Pinpoint the cell where the given text exists, returning its (x, y) midpoint coordinate. 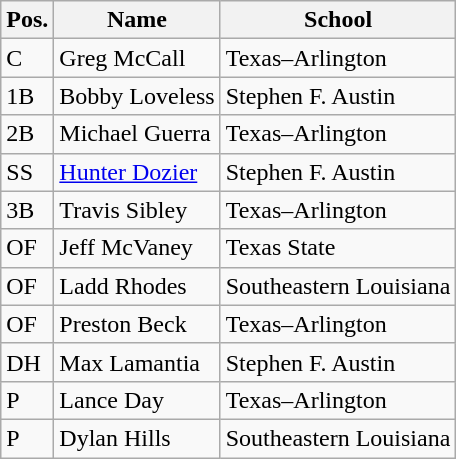
Name (137, 20)
2B (28, 134)
Jeff McVaney (137, 248)
SS (28, 172)
Ladd Rhodes (137, 286)
Michael Guerra (137, 134)
Travis Sibley (137, 210)
C (28, 58)
Hunter Dozier (137, 172)
Bobby Loveless (137, 96)
Greg McCall (137, 58)
Preston Beck (137, 324)
1B (28, 96)
Texas State (338, 248)
Pos. (28, 20)
Dylan Hills (137, 438)
DH (28, 362)
Lance Day (137, 400)
3B (28, 210)
School (338, 20)
Max Lamantia (137, 362)
